Pinpoint the cell where the given text exists, returning its [x, y] midpoint coordinate. 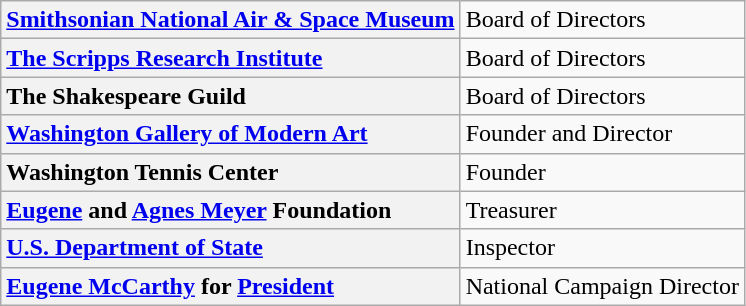
Founder [602, 172]
Treasurer [602, 210]
Eugene and Agnes Meyer Foundation [230, 210]
Washington Gallery of Modern Art [230, 134]
The Scripps Research Institute [230, 58]
The Shakespeare Guild [230, 96]
National Campaign Director [602, 286]
Founder and Director [602, 134]
Eugene McCarthy for President [230, 286]
Smithsonian National Air & Space Museum [230, 20]
U.S. Department of State [230, 248]
Inspector [602, 248]
Washington Tennis Center [230, 172]
